Search for the cell housing the specified text and yield its (x, y) center coordinate. 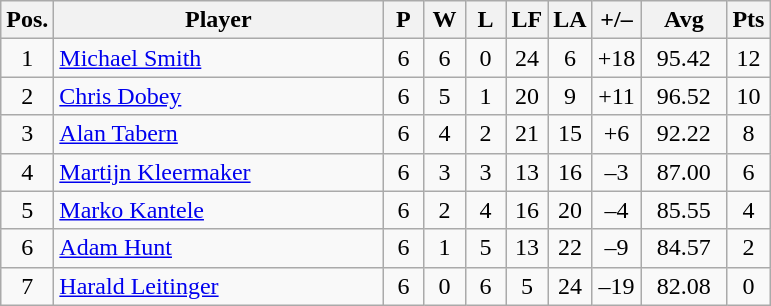
P (404, 20)
–3 (616, 172)
+11 (616, 96)
Harald Leitinger (218, 286)
W (444, 20)
Marko Kantele (218, 210)
Alan Tabern (218, 134)
22 (570, 248)
Michael Smith (218, 58)
9 (570, 96)
8 (748, 134)
82.08 (684, 286)
–4 (616, 210)
95.42 (684, 58)
+/– (616, 20)
LA (570, 20)
21 (527, 134)
Player (218, 20)
96.52 (684, 96)
+18 (616, 58)
10 (748, 96)
–9 (616, 248)
85.55 (684, 210)
7 (28, 286)
84.57 (684, 248)
L (486, 20)
+6 (616, 134)
Martijn Kleermaker (218, 172)
92.22 (684, 134)
15 (570, 134)
–19 (616, 286)
Pts (748, 20)
Pos. (28, 20)
Avg (684, 20)
Chris Dobey (218, 96)
LF (527, 20)
Adam Hunt (218, 248)
87.00 (684, 172)
12 (748, 58)
